Extract the [x, y] coordinate from the center of the cell holding the provided text.  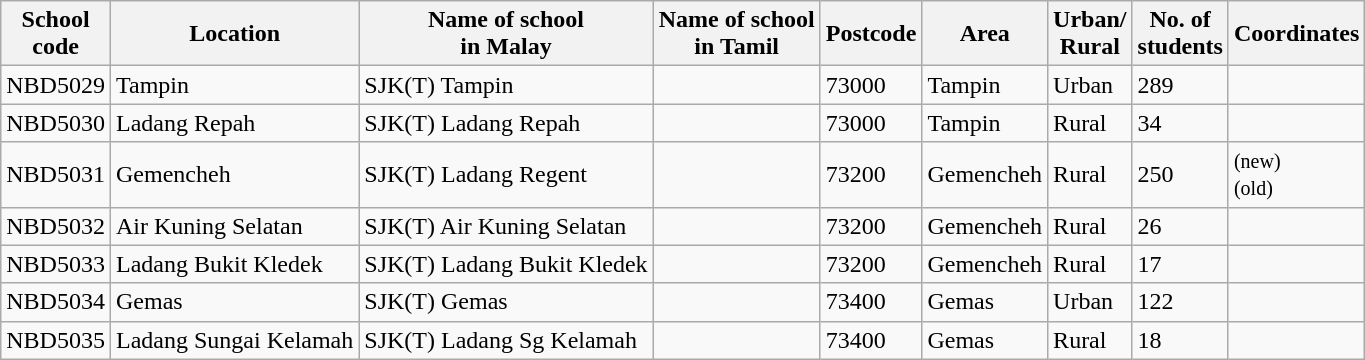
Area [985, 34]
Location [234, 34]
Ladang Repah [234, 123]
122 [1180, 302]
26 [1180, 226]
Name of schoolin Malay [506, 34]
SJK(T) Tampin [506, 85]
NBD5033 [56, 264]
No. ofstudents [1180, 34]
18 [1180, 340]
SJK(T) Ladang Repah [506, 123]
Name of schoolin Tamil [736, 34]
Postcode [871, 34]
NBD5030 [56, 123]
SJK(T) Ladang Bukit Kledek [506, 264]
Urban/Rural [1090, 34]
Ladang Bukit Kledek [234, 264]
17 [1180, 264]
SJK(T) Ladang Regent [506, 174]
(new)(old) [1296, 174]
34 [1180, 123]
NBD5031 [56, 174]
SJK(T) Ladang Sg Kelamah [506, 340]
Schoolcode [56, 34]
NBD5034 [56, 302]
Coordinates [1296, 34]
250 [1180, 174]
SJK(T) Air Kuning Selatan [506, 226]
SJK(T) Gemas [506, 302]
NBD5029 [56, 85]
289 [1180, 85]
NBD5035 [56, 340]
Ladang Sungai Kelamah [234, 340]
Air Kuning Selatan [234, 226]
NBD5032 [56, 226]
